Find where the given text appears and provide that cell's center as (x, y) coordinate. 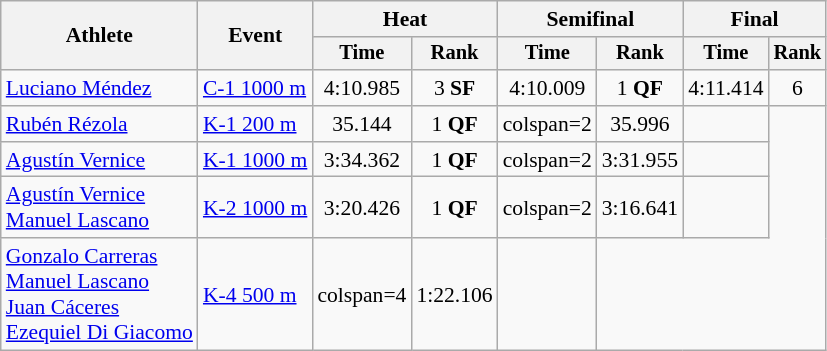
Semifinal (590, 19)
35.144 (362, 124)
Gonzalo CarrerasManuel LascanoJuan CáceresEzequiel Di Giacomo (100, 294)
K-4 500 m (255, 294)
6 (798, 88)
Athlete (100, 36)
4:11.414 (726, 88)
3:20.426 (362, 208)
3:31.955 (640, 160)
K-1 1000 m (255, 160)
Heat (404, 19)
K-1 200 m (255, 124)
Luciano Méndez (100, 88)
3 SF (454, 88)
Rubén Rézola (100, 124)
K-2 1000 m (255, 208)
Agustín Vernice (100, 160)
4:10.009 (548, 88)
Final (754, 19)
colspan=4 (362, 294)
4:10.985 (362, 88)
Agustín VerniceManuel Lascano (100, 208)
1:22.106 (454, 294)
3:34.362 (362, 160)
35.996 (640, 124)
C-1 1000 m (255, 88)
3:16.641 (640, 208)
Event (255, 36)
